Return [X, Y] of the center of cell containing provided text 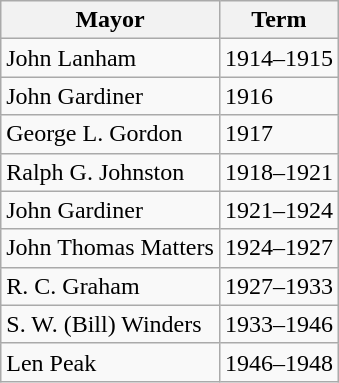
1918–1921 [278, 172]
1914–1915 [278, 58]
1946–1948 [278, 362]
1933–1946 [278, 324]
1917 [278, 134]
Term [278, 20]
R. C. Graham [110, 286]
Ralph G. Johnston [110, 172]
1924–1927 [278, 248]
1916 [278, 96]
1927–1933 [278, 286]
John Lanham [110, 58]
1921–1924 [278, 210]
Mayor [110, 20]
John Thomas Matters [110, 248]
George L. Gordon [110, 134]
Len Peak [110, 362]
S. W. (Bill) Winders [110, 324]
